Search for the cell housing the specified text and yield its (X, Y) center coordinate. 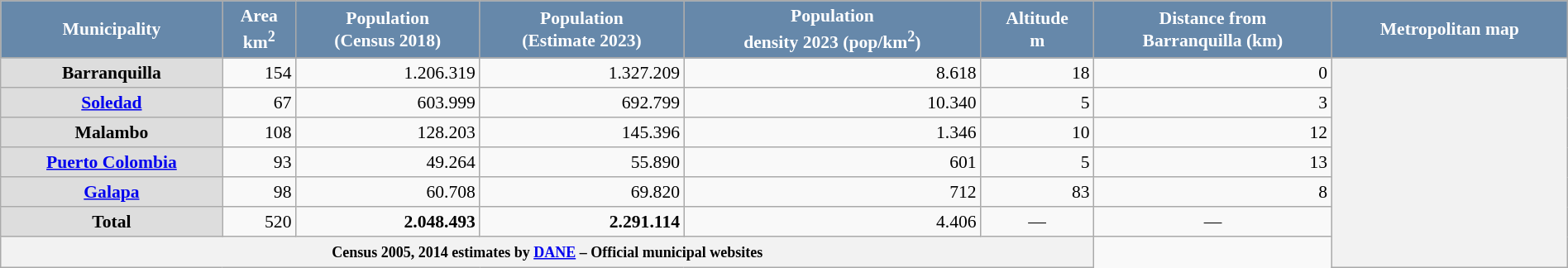
520 (259, 222)
Population(Estimate 2023) (582, 30)
Altitudem (1037, 30)
98 (259, 192)
55.890 (582, 162)
Areakm2 (259, 30)
Soledad (112, 103)
Total (112, 222)
Puerto Colombia (112, 162)
83 (1037, 192)
128.203 (387, 132)
Galapa (112, 192)
Metropolitan map (1449, 30)
13 (1213, 162)
Municipality (112, 30)
8.618 (832, 73)
154 (259, 73)
Census 2005, 2014 estimates by DANE – Official municipal websites (547, 252)
1.327.209 (582, 73)
712 (832, 192)
Population(Census 2018) (387, 30)
67 (259, 103)
60.708 (387, 192)
12 (1213, 132)
69.820 (582, 192)
Barranquilla (112, 73)
Populationdensity 2023 (pop/km2) (832, 30)
8 (1213, 192)
603.999 (387, 103)
18 (1037, 73)
1.206.319 (387, 73)
10 (1037, 132)
2.048.493 (387, 222)
692.799 (582, 103)
0 (1213, 73)
1.346 (832, 132)
145.396 (582, 132)
3 (1213, 103)
4.406 (832, 222)
601 (832, 162)
108 (259, 132)
Distance fromBarranquilla (km) (1213, 30)
Malambo (112, 132)
93 (259, 162)
2.291.114 (582, 222)
10.340 (832, 103)
49.264 (387, 162)
